Find where the given text appears and provide that cell's center as [X, Y] coordinate. 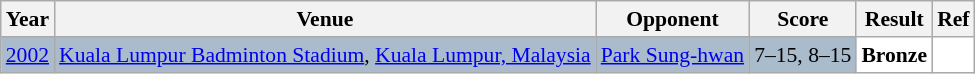
Kuala Lumpur Badminton Stadium, Kuala Lumpur, Malaysia [325, 55]
Bronze [894, 55]
Opponent [672, 19]
Result [894, 19]
Score [802, 19]
Ref [953, 19]
Year [28, 19]
Park Sung-hwan [672, 55]
Venue [325, 19]
7–15, 8–15 [802, 55]
2002 [28, 55]
